Find where the given text appears and provide that cell's center as [x, y] coordinate. 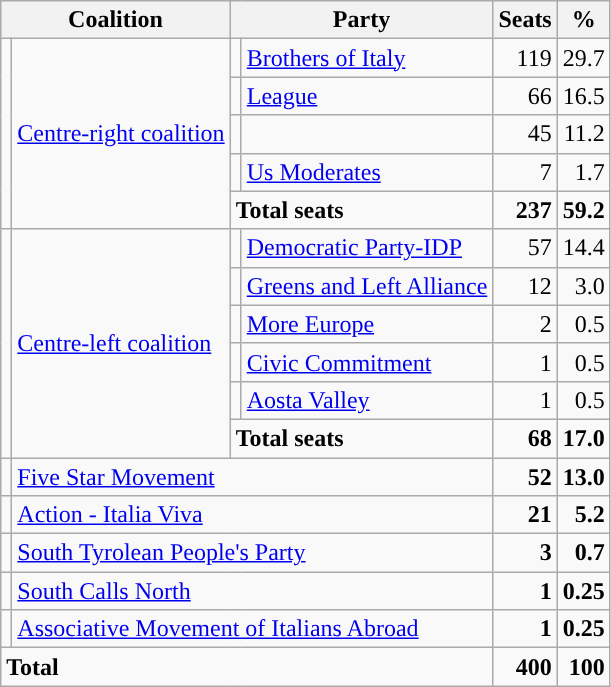
Democratic Party-IDP [367, 248]
Five Star Movement [252, 477]
59.2 [584, 210]
3 [525, 553]
119 [525, 58]
5.2 [584, 515]
237 [525, 210]
68 [525, 438]
Greens and Left Alliance [367, 286]
0.7 [584, 553]
21 [525, 515]
400 [525, 667]
66 [525, 96]
7 [525, 172]
Centre-left coalition [121, 343]
14.4 [584, 248]
Civic Commitment [367, 362]
16.5 [584, 96]
Seats [525, 20]
Brothers of Italy [367, 58]
45 [525, 134]
Total [247, 667]
South Calls North [252, 591]
2 [525, 324]
Coalition [116, 20]
Us Moderates [367, 172]
29.7 [584, 58]
Party [362, 20]
57 [525, 248]
Action - Italia Viva [252, 515]
11.2 [584, 134]
More Europe [367, 324]
Associative Movement of Italians Abroad [252, 629]
1.7 [584, 172]
100 [584, 667]
3.0 [584, 286]
South Tyrolean People's Party [252, 553]
17.0 [584, 438]
League [367, 96]
% [584, 20]
52 [525, 477]
Centre-right coalition [121, 134]
12 [525, 286]
13.0 [584, 477]
Aosta Valley [367, 400]
